Output the (x, y) coordinate of the center of the cell containing the given text.  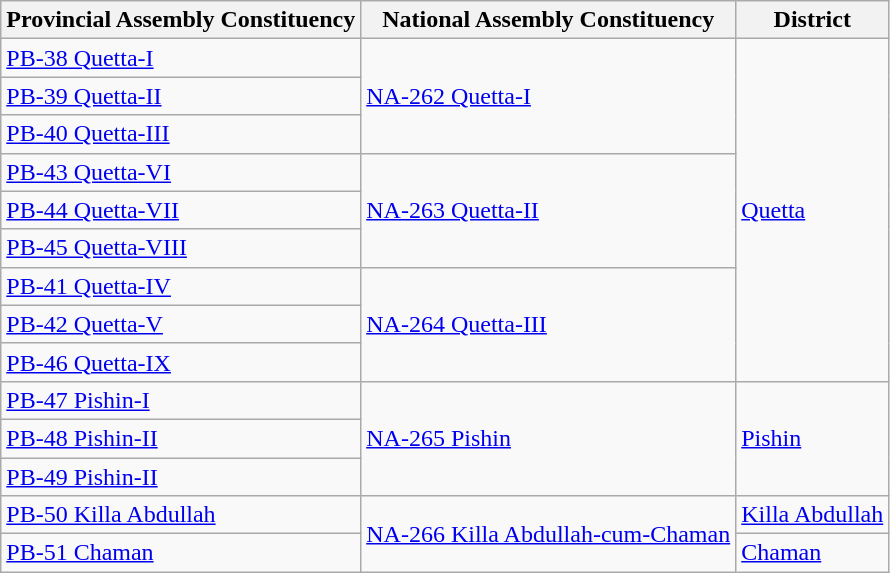
Chaman (812, 553)
PB-42 Quetta-V (181, 324)
PB-47 Pishin-I (181, 400)
NA-262 Quetta-I (548, 96)
Quetta (812, 210)
PB-43 Quetta-VI (181, 172)
Killa Abdullah (812, 515)
Pishin (812, 438)
NA-265 Pishin (548, 438)
NA-263 Quetta-II (548, 210)
PB-44 Quetta-VII (181, 210)
NA-264 Quetta-III (548, 324)
PB-41 Quetta-IV (181, 286)
PB-46 Quetta-IX (181, 362)
PB-50 Killa Abdullah (181, 515)
District (812, 20)
PB-49 Pishin-II (181, 477)
NA-266 Killa Abdullah-cum-Chaman (548, 534)
PB-38 Quetta-I (181, 58)
PB-48 Pishin-II (181, 438)
PB-51 Chaman (181, 553)
PB-39 Quetta-II (181, 96)
PB-40 Quetta-III (181, 134)
PB-45 Quetta-VIII (181, 248)
National Assembly Constituency (548, 20)
Provincial Assembly Constituency (181, 20)
